Return [x, y] of the center of cell containing provided text 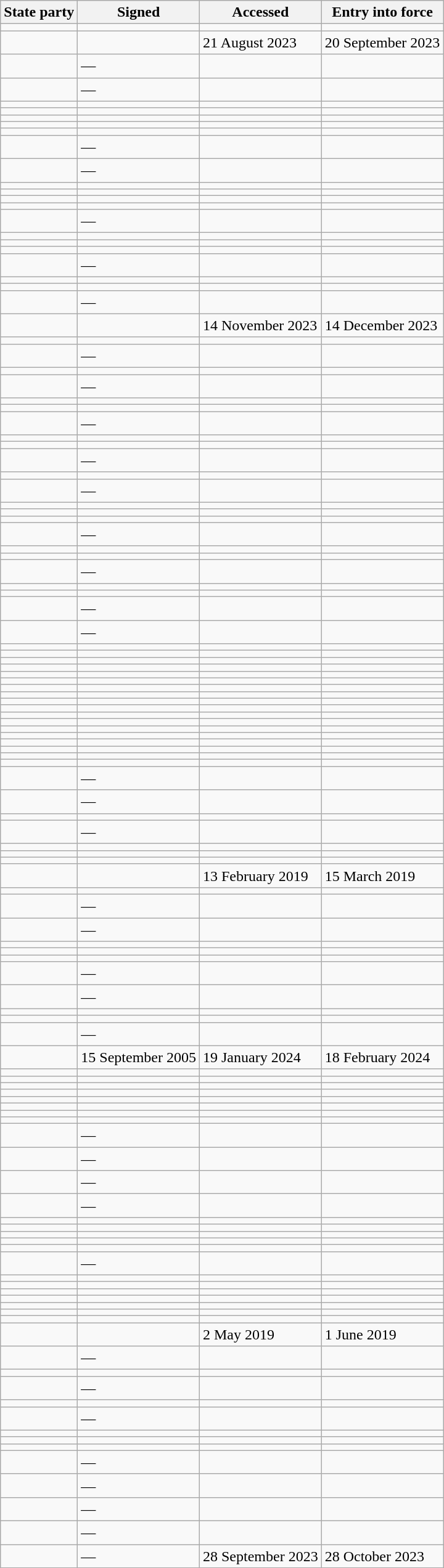
21 August 2023 [260, 43]
20 September 2023 [382, 43]
18 February 2024 [382, 1057]
13 February 2019 [260, 875]
2 May 2019 [260, 1334]
15 March 2019 [382, 875]
14 November 2023 [260, 325]
1 June 2019 [382, 1334]
28 September 2023 [260, 1556]
Accessed [260, 12]
14 December 2023 [382, 325]
Signed [139, 12]
15 September 2005 [139, 1057]
28 October 2023 [382, 1556]
Entry into force [382, 12]
State party [39, 12]
19 January 2024 [260, 1057]
